Detect which cell encompasses the target text, then output its [x, y] center coordinate. 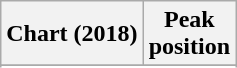
Peak position [189, 34]
Chart (2018) [72, 34]
